Extract the [x, y] coordinate from the center of the cell holding the provided text.  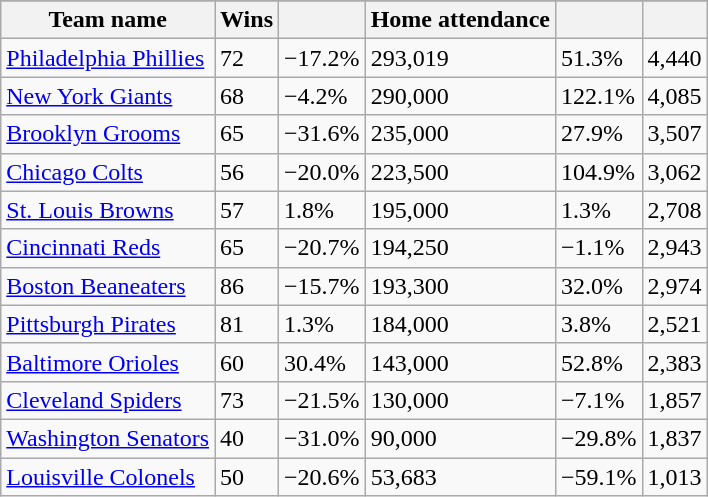
−1.1% [598, 248]
−7.1% [598, 400]
122.1% [598, 96]
4,085 [674, 96]
Cincinnati Reds [108, 248]
−17.2% [322, 58]
81 [247, 324]
72 [247, 58]
1.8% [322, 210]
−20.0% [322, 172]
2,974 [674, 286]
3.8% [598, 324]
57 [247, 210]
−59.1% [598, 477]
86 [247, 286]
Baltimore Orioles [108, 362]
235,000 [460, 134]
Chicago Colts [108, 172]
68 [247, 96]
1,013 [674, 477]
56 [247, 172]
73 [247, 400]
32.0% [598, 286]
184,000 [460, 324]
223,500 [460, 172]
2,943 [674, 248]
143,000 [460, 362]
52.8% [598, 362]
Philadelphia Phillies [108, 58]
Cleveland Spiders [108, 400]
2,383 [674, 362]
51.3% [598, 58]
−29.8% [598, 438]
53,683 [460, 477]
90,000 [460, 438]
194,250 [460, 248]
Wins [247, 20]
−31.0% [322, 438]
Team name [108, 20]
60 [247, 362]
40 [247, 438]
−20.7% [322, 248]
−31.6% [322, 134]
Brooklyn Grooms [108, 134]
Boston Beaneaters [108, 286]
3,507 [674, 134]
Pittsburgh Pirates [108, 324]
−20.6% [322, 477]
50 [247, 477]
293,019 [460, 58]
3,062 [674, 172]
30.4% [322, 362]
Home attendance [460, 20]
27.9% [598, 134]
104.9% [598, 172]
St. Louis Browns [108, 210]
1,837 [674, 438]
4,440 [674, 58]
Washington Senators [108, 438]
New York Giants [108, 96]
130,000 [460, 400]
2,708 [674, 210]
290,000 [460, 96]
Louisville Colonels [108, 477]
195,000 [460, 210]
−4.2% [322, 96]
193,300 [460, 286]
2,521 [674, 324]
−15.7% [322, 286]
1,857 [674, 400]
−21.5% [322, 400]
